Pinpoint the cell where the given text exists, returning its (x, y) midpoint coordinate. 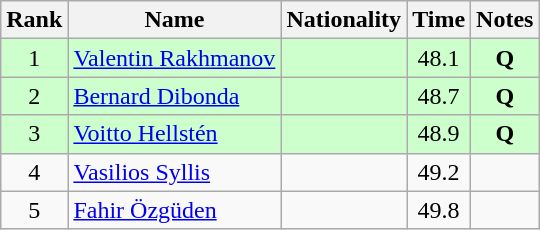
48.7 (439, 96)
Name (174, 20)
Vasilios Syllis (174, 172)
1 (34, 58)
Voitto Hellstén (174, 134)
Valentin Rakhmanov (174, 58)
49.8 (439, 210)
Nationality (344, 20)
Bernard Dibonda (174, 96)
Rank (34, 20)
3 (34, 134)
48.9 (439, 134)
5 (34, 210)
48.1 (439, 58)
Notes (505, 20)
2 (34, 96)
49.2 (439, 172)
4 (34, 172)
Time (439, 20)
Fahir Özgüden (174, 210)
